Pinpoint the cell where the given text exists, returning its (X, Y) midpoint coordinate. 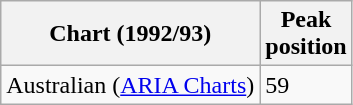
Australian (ARIA Charts) (130, 85)
Chart (1992/93) (130, 34)
59 (306, 85)
Peakposition (306, 34)
